Provide the (X, Y) coordinate of the cell's center where the given text is located.  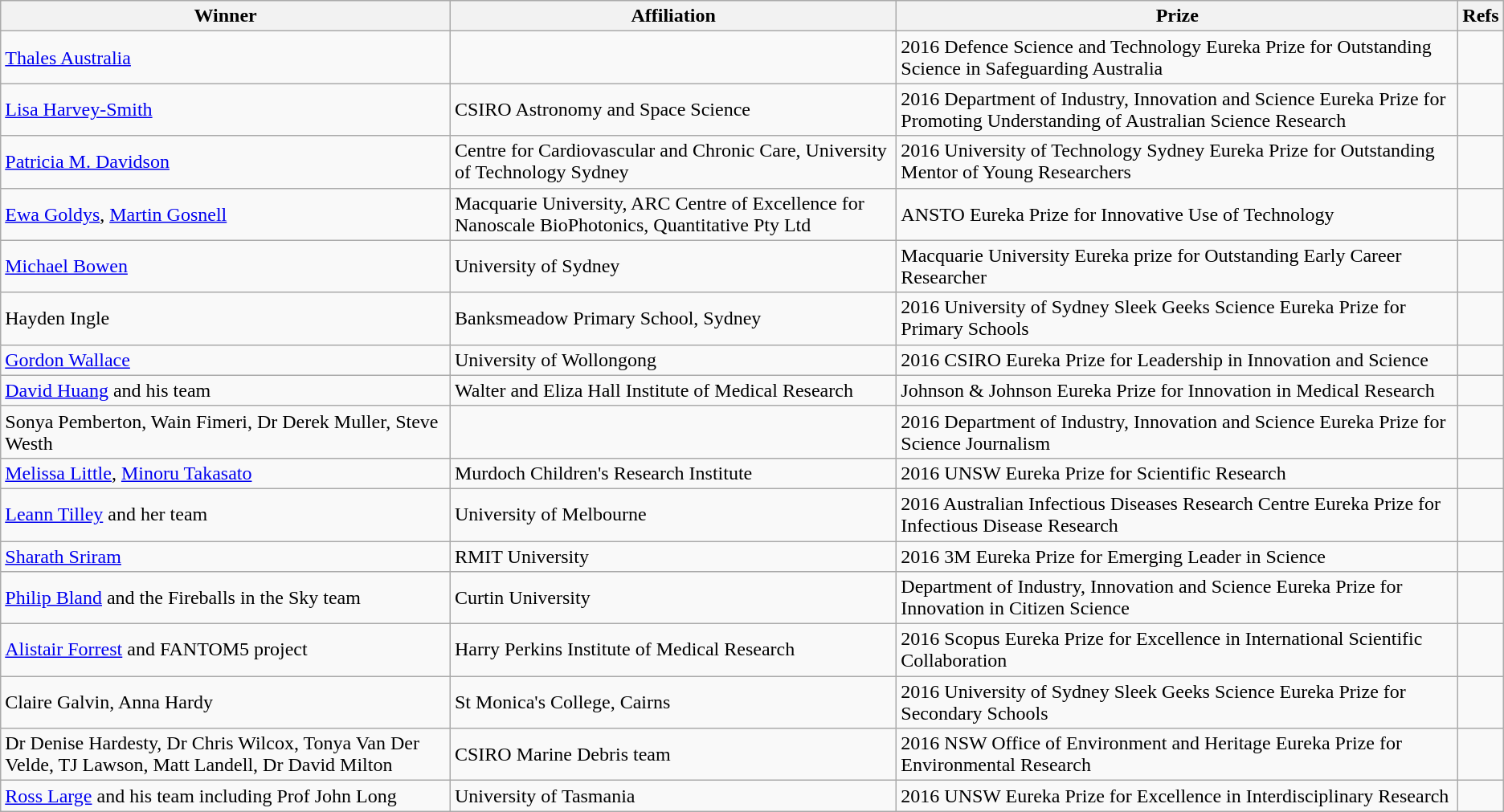
Curtin University (673, 598)
Sharath Sriram (226, 557)
2016 University of Sydney Sleek Geeks Science Eureka Prize for Secondary Schools (1178, 702)
Patricia M. Davidson (226, 162)
2016 Defence Science and Technology Eureka Prize for Outstanding Science in Safeguarding Australia (1178, 58)
2016 Department of Industry, Innovation and Science Eureka Prize for Science Journalism (1178, 432)
RMIT University (673, 557)
2016 University of Sydney Sleek Geeks Science Eureka Prize for Primary Schools (1178, 318)
Refs (1481, 16)
2016 UNSW Eureka Prize for Excellence in Interdisciplinary Research (1178, 796)
CSIRO Astronomy and Space Science (673, 109)
University of Wollongong (673, 360)
Michael Bowen (226, 267)
Sonya Pemberton, Wain Fimeri, Dr Derek Muller, Steve Westh (226, 432)
Winner (226, 16)
Hayden Ingle (226, 318)
University of Melbourne (673, 514)
Philip Bland and the Fireballs in the Sky team (226, 598)
ANSTO Eureka Prize for Innovative Use of Technology (1178, 214)
2016 UNSW Eureka Prize for Scientific Research (1178, 473)
CSIRO Marine Debris team (673, 755)
Department of Industry, Innovation and Science Eureka Prize for Innovation in Citizen Science (1178, 598)
University of Tasmania (673, 796)
Macquarie University Eureka prize for Outstanding Early Career Researcher (1178, 267)
Dr Denise Hardesty, Dr Chris Wilcox, Tonya Van Der Velde, TJ Lawson, Matt Landell, Dr David Milton (226, 755)
2016 Department of Industry, Innovation and Science Eureka Prize for Promoting Understanding of Australian Science Research (1178, 109)
Johnson & Johnson Eureka Prize for Innovation in Medical Research (1178, 390)
Banksmeadow Primary School, Sydney (673, 318)
St Monica's College, Cairns (673, 702)
Harry Perkins Institute of Medical Research (673, 651)
2016 3M Eureka Prize for Emerging Leader in Science (1178, 557)
Lisa Harvey-Smith (226, 109)
Murdoch Children's Research Institute (673, 473)
Claire Galvin, Anna Hardy (226, 702)
Melissa Little, Minoru Takasato (226, 473)
Alistair Forrest and FANTOM5 project (226, 651)
University of Sydney (673, 267)
Gordon Wallace (226, 360)
Centre for Cardiovascular and Chronic Care, University of Technology Sydney (673, 162)
2016 NSW Office of Environment and Heritage Eureka Prize for Environmental Research (1178, 755)
Affiliation (673, 16)
2016 University of Technology Sydney Eureka Prize for Outstanding Mentor of Young Researchers (1178, 162)
Walter and Eliza Hall Institute of Medical Research (673, 390)
2016 Australian Infectious Diseases Research Centre Eureka Prize for Infectious Disease Research (1178, 514)
Macquarie University, ARC Centre of Excellence for Nanoscale BioPhotonics, Quantitative Pty Ltd (673, 214)
Thales Australia (226, 58)
Ross Large and his team including Prof John Long (226, 796)
Ewa Goldys, Martin Gosnell (226, 214)
David Huang and his team (226, 390)
Prize (1178, 16)
2016 CSIRO Eureka Prize for Leadership in Innovation and Science (1178, 360)
2016 Scopus Eureka Prize for Excellence in International Scientific Collaboration (1178, 651)
Leann Tilley and her team (226, 514)
